Return the (x, y) coordinate for the center point of the cell that contains the specified text.  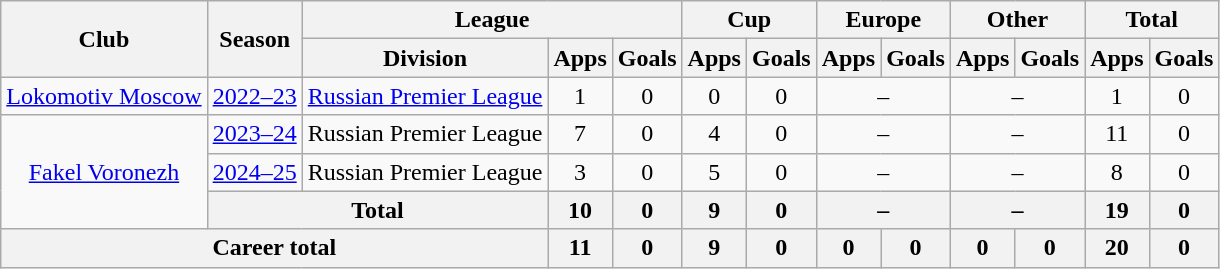
20 (1117, 248)
3 (580, 172)
2024–25 (254, 172)
5 (714, 172)
Season (254, 39)
Cup (749, 20)
19 (1117, 210)
2022–23 (254, 96)
7 (580, 134)
Lokomotiv Moscow (104, 96)
Club (104, 39)
8 (1117, 172)
League (492, 20)
Career total (274, 248)
Division (425, 58)
Fakel Voronezh (104, 172)
2023–24 (254, 134)
Other (1017, 20)
Europe (883, 20)
10 (580, 210)
4 (714, 134)
